Search for the cell housing the specified text and yield its [x, y] center coordinate. 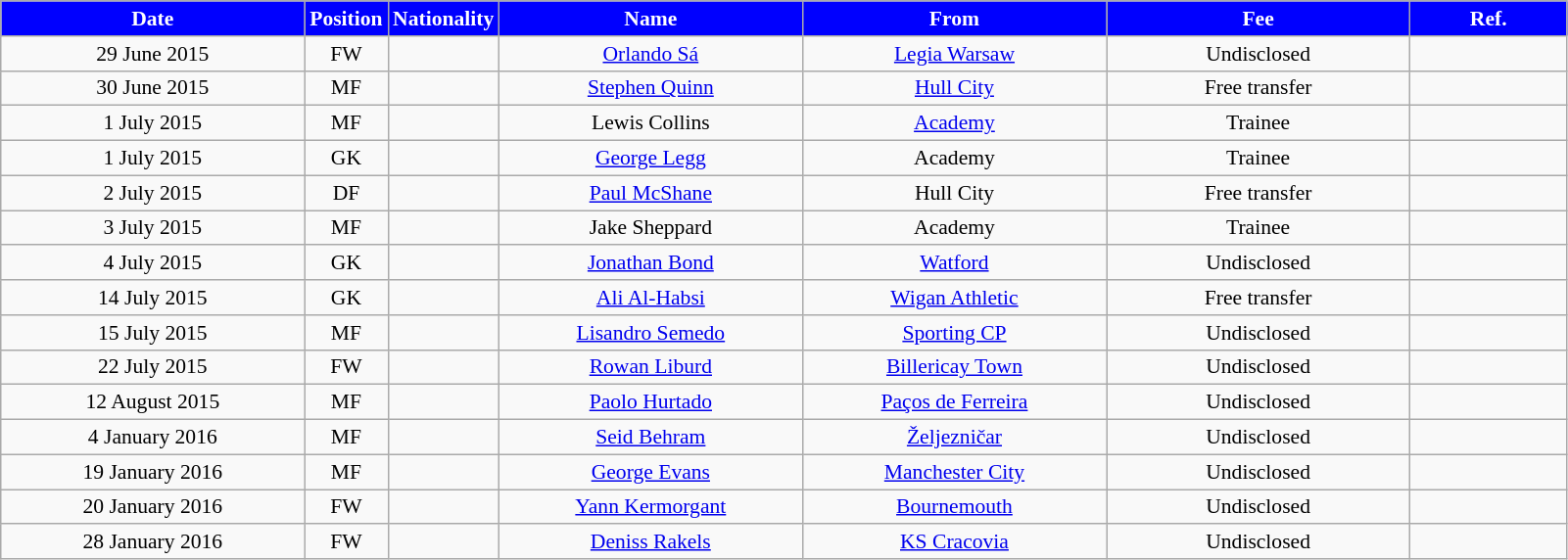
Legia Warsaw [954, 54]
3 July 2015 [153, 228]
Date [153, 19]
22 July 2015 [153, 367]
Paul McShane [650, 193]
12 August 2015 [153, 402]
From [954, 19]
Željezničar [954, 438]
Sporting CP [954, 333]
Yann Kermorgant [650, 507]
4 January 2016 [153, 438]
2 July 2015 [153, 193]
Lewis Collins [650, 123]
30 June 2015 [153, 88]
DF [347, 193]
15 July 2015 [153, 333]
Rowan Liburd [650, 367]
George Legg [650, 159]
Stephen Quinn [650, 88]
Orlando Sá [650, 54]
Jake Sheppard [650, 228]
Ali Al-Habsi [650, 298]
Lisandro Semedo [650, 333]
14 July 2015 [153, 298]
Ref. [1489, 19]
Paolo Hurtado [650, 402]
Watford [954, 263]
Fee [1259, 19]
Paços de Ferreira [954, 402]
Name [650, 19]
Wigan Athletic [954, 298]
19 January 2016 [153, 472]
Jonathan Bond [650, 263]
KS Cracovia [954, 542]
29 June 2015 [153, 54]
4 July 2015 [153, 263]
Bournemouth [954, 507]
Seid Behram [650, 438]
Position [347, 19]
Nationality [443, 19]
20 January 2016 [153, 507]
Manchester City [954, 472]
28 January 2016 [153, 542]
Deniss Rakels [650, 542]
George Evans [650, 472]
Billericay Town [954, 367]
